Locate the cell with the specified text and output its (x, y) center coordinate. 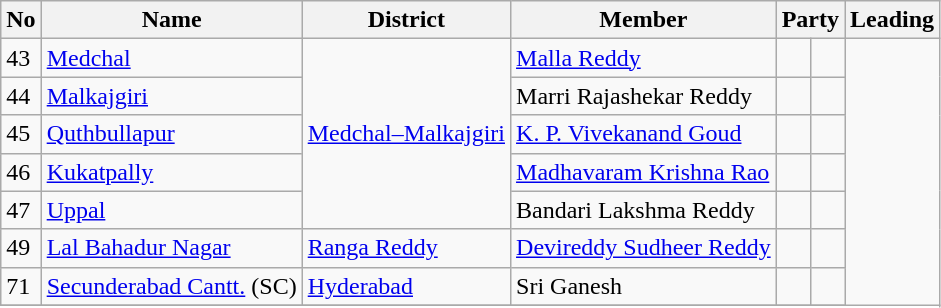
Kukatpally (172, 172)
49 (21, 248)
Hyderabad (406, 286)
K. P. Vivekanand Goud (644, 134)
Member (644, 20)
Ranga Reddy (406, 248)
Bandari Lakshma Reddy (644, 210)
Devireddy Sudheer Reddy (644, 248)
Marri Rajashekar Reddy (644, 96)
Leading (892, 20)
Medchal (172, 58)
Sri Ganesh (644, 286)
71 (21, 286)
Secunderabad Cantt. (SC) (172, 286)
Malla Reddy (644, 58)
Quthbullapur (172, 134)
District (406, 20)
Malkajgiri (172, 96)
Lal Bahadur Nagar (172, 248)
No (21, 20)
45 (21, 134)
Uppal (172, 210)
Name (172, 20)
43 (21, 58)
47 (21, 210)
46 (21, 172)
Madhavaram Krishna Rao (644, 172)
Party (810, 20)
Medchal–Malkajgiri (406, 134)
44 (21, 96)
